Determine the (x, y) coordinate at the center of the cell enclosing the given text.  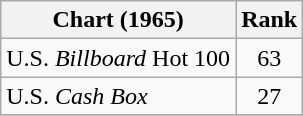
Chart (1965) (118, 20)
27 (270, 96)
U.S. Billboard Hot 100 (118, 58)
63 (270, 58)
U.S. Cash Box (118, 96)
Rank (270, 20)
